Extract the (X, Y) coordinate from the center of the cell holding the provided text.  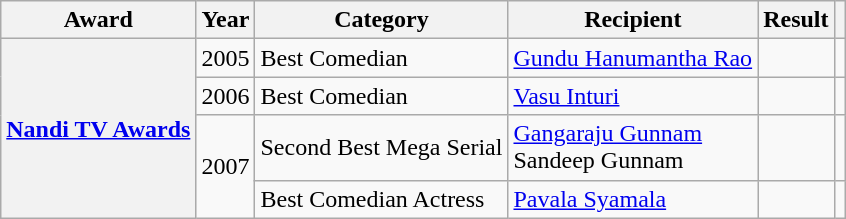
2007 (226, 166)
Gundu Hanumantha Rao (633, 58)
Category (382, 20)
Result (796, 20)
Recipient (633, 20)
Year (226, 20)
Gangaraju GunnamSandeep Gunnam (633, 148)
Nandi TV Awards (98, 128)
Pavala Syamala (633, 199)
Vasu Inturi (633, 96)
2006 (226, 96)
Best Comedian Actress (382, 199)
Second Best Mega Serial (382, 148)
Award (98, 20)
2005 (226, 58)
